Detect which cell encompasses the target text, then output its (x, y) center coordinate. 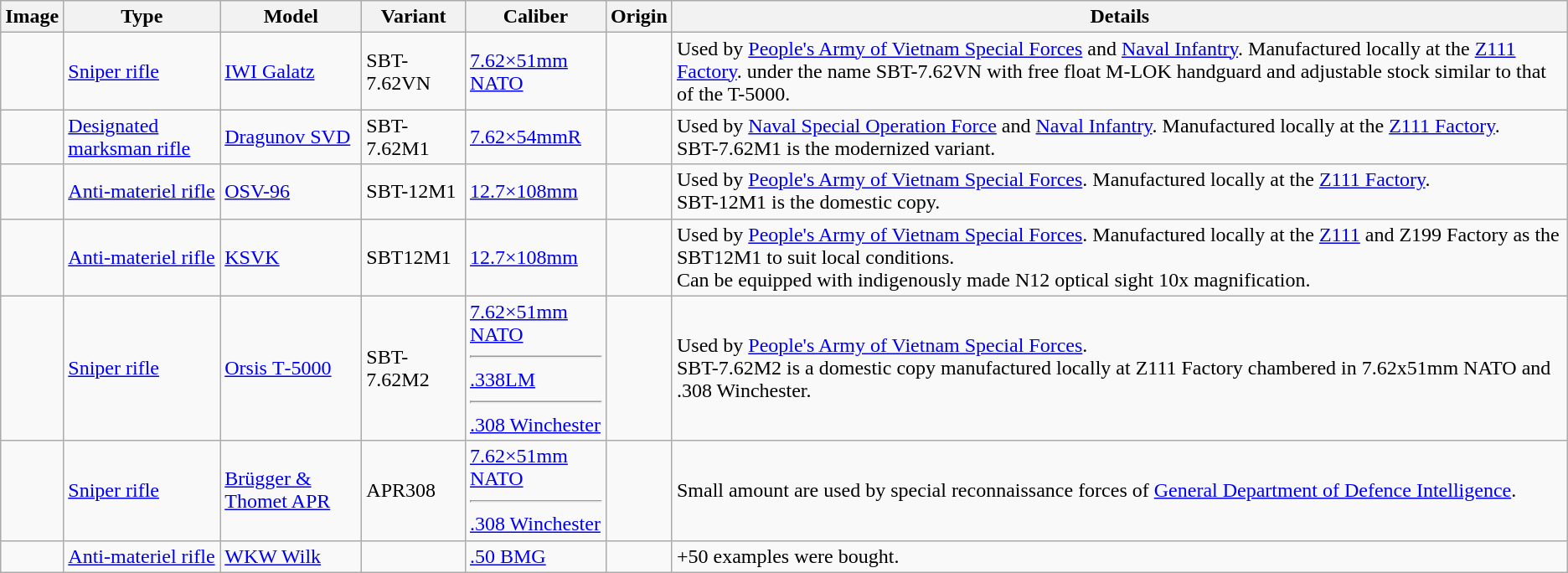
Type (142, 17)
Caliber (535, 17)
SBT-12M1 (414, 191)
Image (32, 17)
KSVK (291, 257)
WKW Wilk (291, 556)
APR308 (414, 491)
+50 examples were bought. (1119, 556)
Details (1119, 17)
OSV-96 (291, 191)
SBT12M1 (414, 257)
SBT-7.62M2 (414, 369)
Orsis Т-5000 (291, 369)
Brügger & Thomet APR (291, 491)
Used by People's Army of Vietnam Special Forces. Manufactured locally at the Z111 Factory.SBT-12M1 is the domestic copy. (1119, 191)
7.62×51mm NATO.308 Winchester (535, 491)
Dragunov SVD (291, 137)
SBT-7.62M1 (414, 137)
7.62×54mmR (535, 137)
SBT-7.62VN (414, 71)
Designated marksman rifle (142, 137)
Model (291, 17)
IWI Galatz (291, 71)
Used by Naval Special Operation Force and Naval Infantry. Manufactured locally at the Z111 Factory.SBT-7.62M1 is the modernized variant. (1119, 137)
7.62×51mm NATO (535, 71)
Small amount are used by special reconnaissance forces of General Department of Defence Intelligence. (1119, 491)
7.62×51mm NATO.338LM.308 Winchester (535, 369)
Origin (638, 17)
.50 BMG (535, 556)
Variant (414, 17)
